Find where the given text appears and provide that cell's center as (X, Y) coordinate. 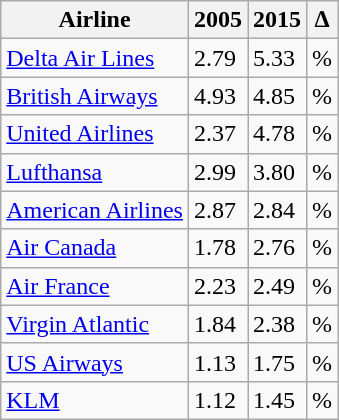
1.84 (218, 324)
1.78 (218, 248)
Air Canada (95, 248)
3.80 (278, 172)
∆ (322, 20)
United Airlines (95, 134)
1.75 (278, 362)
2.49 (278, 286)
Air France (95, 286)
2.37 (218, 134)
British Airways (95, 96)
1.45 (278, 400)
2.99 (218, 172)
1.12 (218, 400)
2.84 (278, 210)
1.13 (218, 362)
Airline (95, 20)
Lufthansa (95, 172)
American Airlines (95, 210)
2.23 (218, 286)
2.38 (278, 324)
Virgin Atlantic (95, 324)
4.78 (278, 134)
KLM (95, 400)
5.33 (278, 58)
2.87 (218, 210)
2015 (278, 20)
4.93 (218, 96)
Delta Air Lines (95, 58)
2.79 (218, 58)
2.76 (278, 248)
2005 (218, 20)
4.85 (278, 96)
US Airways (95, 362)
